Provide the (x, y) coordinate of the cell's center where the given text is located.  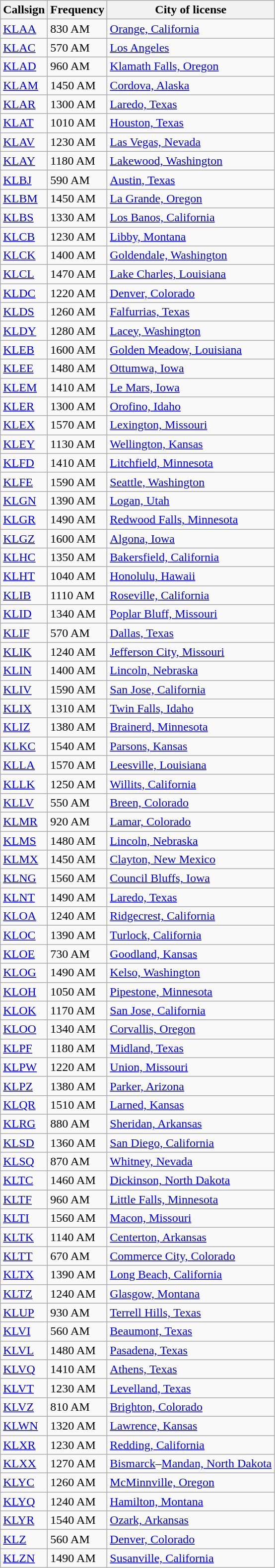
KLUP (24, 1313)
KLTZ (24, 1294)
KLDC (24, 293)
KLVI (24, 1331)
KLMS (24, 841)
1330 AM (77, 217)
KLSQ (24, 1162)
KLAM (24, 85)
KLDS (24, 312)
KLOE (24, 954)
Breen, Colorado (191, 803)
KLTK (24, 1237)
KLTI (24, 1218)
KLIV (24, 690)
KLIX (24, 708)
KLPF (24, 1048)
KLVQ (24, 1369)
1470 AM (77, 274)
KLAT (24, 123)
1130 AM (77, 444)
Roseville, California (191, 595)
KLIF (24, 633)
Long Beach, California (191, 1275)
KLSD (24, 1142)
1140 AM (77, 1237)
Centerton, Arkansas (191, 1237)
Leesville, Louisiana (191, 765)
Falfurrias, Texas (191, 312)
Wellington, Kansas (191, 444)
Los Angeles (191, 48)
Union, Missouri (191, 1067)
KLLV (24, 803)
KLGN (24, 501)
KLTF (24, 1199)
Las Vegas, Nevada (191, 142)
KLOK (24, 1010)
Austin, Texas (191, 180)
KLAA (24, 29)
Klamath Falls, Oregon (191, 66)
Goodland, Kansas (191, 954)
KLOC (24, 935)
Larned, Kansas (191, 1105)
KLAR (24, 104)
KLOH (24, 992)
KLOA (24, 916)
Ozark, Arkansas (191, 1520)
KLIZ (24, 727)
Turlock, California (191, 935)
590 AM (77, 180)
Goldendale, Washington (191, 255)
KLBJ (24, 180)
KLPW (24, 1067)
810 AM (77, 1407)
550 AM (77, 803)
Lake Charles, Louisiana (191, 274)
Whitney, Nevada (191, 1162)
Dickinson, North Dakota (191, 1181)
Houston, Texas (191, 123)
1170 AM (77, 1010)
KLGR (24, 519)
KLEY (24, 444)
Clayton, New Mexico (191, 860)
Midland, Texas (191, 1048)
870 AM (77, 1162)
KLEM (24, 387)
1460 AM (77, 1181)
KLDY (24, 331)
Lawrence, Kansas (191, 1426)
Pasadena, Texas (191, 1350)
KLWN (24, 1426)
Parsons, Kansas (191, 746)
730 AM (77, 954)
KLYR (24, 1520)
Little Falls, Minnesota (191, 1199)
Frequency (77, 10)
Macon, Missouri (191, 1218)
KLCB (24, 237)
Logan, Utah (191, 501)
Glasgow, Montana (191, 1294)
KLKC (24, 746)
Hamilton, Montana (191, 1502)
Willits, California (191, 784)
920 AM (77, 821)
Susanville, California (191, 1558)
Orofino, Idaho (191, 406)
Levelland, Texas (191, 1388)
KLCK (24, 255)
Bismarck–Mandan, North Dakota (191, 1464)
Lakewood, Washington (191, 161)
Algona, Iowa (191, 538)
KLNT (24, 897)
San Diego, California (191, 1142)
Jefferson City, Missouri (191, 652)
City of license (191, 10)
670 AM (77, 1256)
Beaumont, Texas (191, 1331)
1250 AM (77, 784)
1270 AM (77, 1464)
KLYC (24, 1483)
KLVT (24, 1388)
1040 AM (77, 576)
KLYQ (24, 1502)
Lacey, Washington (191, 331)
Redwood Falls, Minnesota (191, 519)
KLIB (24, 595)
KLHC (24, 558)
KLGZ (24, 538)
Libby, Montana (191, 237)
Kelso, Washington (191, 973)
1010 AM (77, 123)
KLEE (24, 369)
KLOO (24, 1029)
Corvallis, Oregon (191, 1029)
1320 AM (77, 1426)
KLXX (24, 1464)
Pipestone, Minnesota (191, 992)
1110 AM (77, 595)
Brighton, Colorado (191, 1407)
KLEB (24, 350)
Ottumwa, Iowa (191, 369)
KLZN (24, 1558)
KLVL (24, 1350)
Athens, Texas (191, 1369)
KLAV (24, 142)
880 AM (77, 1124)
Cordova, Alaska (191, 85)
Golden Meadow, Louisiana (191, 350)
KLAD (24, 66)
KLNG (24, 878)
Los Banos, California (191, 217)
KLMX (24, 860)
KLTC (24, 1181)
Sheridan, Arkansas (191, 1124)
Council Bluffs, Iowa (191, 878)
McMinnville, Oregon (191, 1483)
Dallas, Texas (191, 633)
Honolulu, Hawaii (191, 576)
KLER (24, 406)
KLXR (24, 1445)
1280 AM (77, 331)
KLHT (24, 576)
Commerce City, Colorado (191, 1256)
KLPZ (24, 1086)
1310 AM (77, 708)
Bakersfield, California (191, 558)
Litchfield, Minnesota (191, 463)
KLLA (24, 765)
Terrell Hills, Texas (191, 1313)
1350 AM (77, 558)
KLFE (24, 482)
930 AM (77, 1313)
Brainerd, Minnesota (191, 727)
Twin Falls, Idaho (191, 708)
KLFD (24, 463)
1360 AM (77, 1142)
KLAC (24, 48)
Ridgecrest, California (191, 916)
830 AM (77, 29)
1050 AM (77, 992)
Poplar Bluff, Missouri (191, 614)
KLCL (24, 274)
KLEX (24, 425)
KLTX (24, 1275)
KLTT (24, 1256)
1510 AM (77, 1105)
Orange, California (191, 29)
KLID (24, 614)
Seattle, Washington (191, 482)
KLBM (24, 198)
KLZ (24, 1539)
Callsign (24, 10)
KLIK (24, 652)
KLRG (24, 1124)
Le Mars, Iowa (191, 387)
KLIN (24, 671)
KLAY (24, 161)
KLBS (24, 217)
Lexington, Missouri (191, 425)
La Grande, Oregon (191, 198)
KLLK (24, 784)
Redding, California (191, 1445)
KLOG (24, 973)
Lamar, Colorado (191, 821)
KLQR (24, 1105)
KLMR (24, 821)
KLVZ (24, 1407)
Parker, Arizona (191, 1086)
